For the text-containing cell, return its midpoint in [x, y] coordinate format. 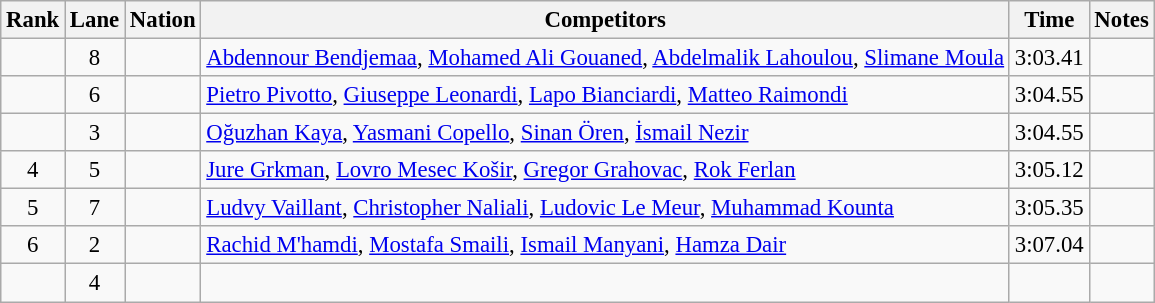
Abdennour Bendjemaa, Mohamed Ali Gouaned, Abdelmalik Lahoulou, Slimane Moula [605, 58]
8 [95, 58]
3 [95, 133]
Time [1049, 20]
3:07.04 [1049, 245]
3:05.35 [1049, 208]
Rachid M'hamdi, Mostafa Smaili, Ismail Manyani, Hamza Dair [605, 245]
3:05.12 [1049, 170]
Oğuzhan Kaya, Yasmani Copello, Sinan Ören, İsmail Nezir [605, 133]
3:03.41 [1049, 58]
7 [95, 208]
Jure Grkman, Lovro Mesec Košir, Gregor Grahovac, Rok Ferlan [605, 170]
Nation [163, 20]
Ludvy Vaillant, Christopher Naliali, Ludovic Le Meur, Muhammad Kounta [605, 208]
Competitors [605, 20]
Notes [1122, 20]
Lane [95, 20]
2 [95, 245]
Pietro Pivotto, Giuseppe Leonardi, Lapo Bianciardi, Matteo Raimondi [605, 95]
Rank [33, 20]
